Determine the (X, Y) coordinate at the center of the cell enclosing the given text.  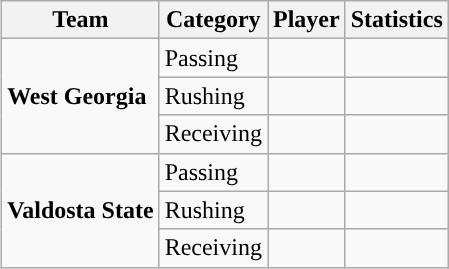
Category (213, 20)
Team (81, 20)
West Georgia (81, 96)
Player (307, 20)
Valdosta State (81, 210)
Statistics (396, 20)
